Output the (x, y) coordinate of the center of the cell containing the given text.  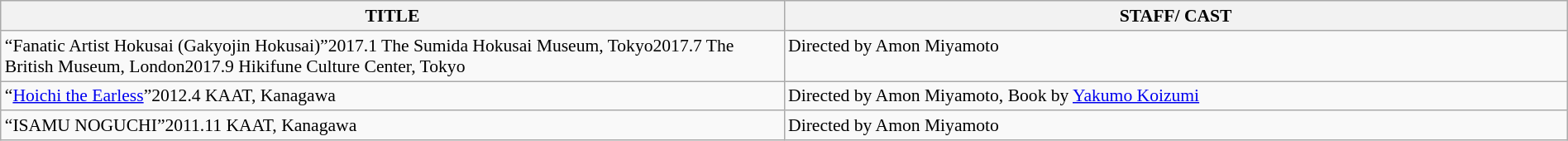
Directed by Amon Miyamoto, Book by Yakumo Koizumi (1176, 96)
STAFF/ CAST (1176, 16)
“Hoichi the Earless”2012.4 KAAT, Kanagawa (392, 96)
TITLE (392, 16)
“ISAMU NOGUCHI”2011.11 KAAT, Kanagawa (392, 126)
